From the cell containing the given text, extract its center point as (X, Y) coordinate. 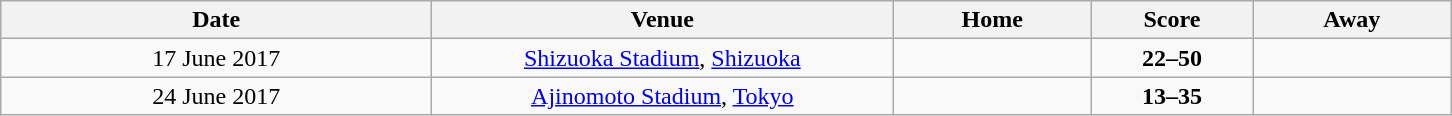
Venue (662, 20)
Away (1352, 20)
24 June 2017 (216, 96)
Ajinomoto Stadium, Tokyo (662, 96)
Date (216, 20)
13–35 (1172, 96)
Shizuoka Stadium, Shizuoka (662, 58)
Score (1172, 20)
Home (992, 20)
17 June 2017 (216, 58)
22–50 (1172, 58)
